Return the [X, Y] coordinate for the center point of the cell that contains the specified text.  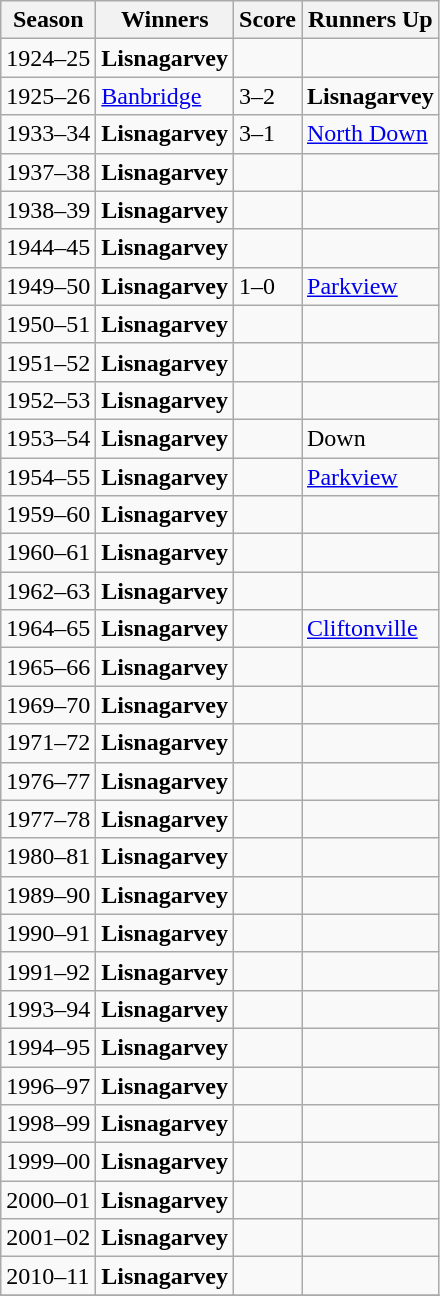
1996–97 [48, 1085]
1924–25 [48, 58]
1989–90 [48, 895]
Down [371, 438]
1969–70 [48, 705]
1990–91 [48, 933]
1959–60 [48, 515]
Cliftonville [371, 629]
2001–02 [48, 1238]
1994–95 [48, 1047]
1999–00 [48, 1162]
1980–81 [48, 857]
1953–54 [48, 438]
Runners Up [371, 20]
1998–99 [48, 1124]
North Down [371, 134]
2010–11 [48, 1276]
1960–61 [48, 553]
1937–38 [48, 172]
1938–39 [48, 210]
1952–53 [48, 400]
Score [268, 20]
1944–45 [48, 248]
3–1 [268, 134]
1977–78 [48, 819]
1933–34 [48, 134]
1949–50 [48, 286]
Banbridge [165, 96]
2000–01 [48, 1200]
1925–26 [48, 96]
1965–66 [48, 667]
1954–55 [48, 477]
1962–63 [48, 591]
1993–94 [48, 1009]
1–0 [268, 286]
3–2 [268, 96]
1971–72 [48, 743]
1964–65 [48, 629]
1951–52 [48, 362]
1950–51 [48, 324]
Season [48, 20]
Winners [165, 20]
1976–77 [48, 781]
1991–92 [48, 971]
